Return [X, Y] of the center of cell containing provided text 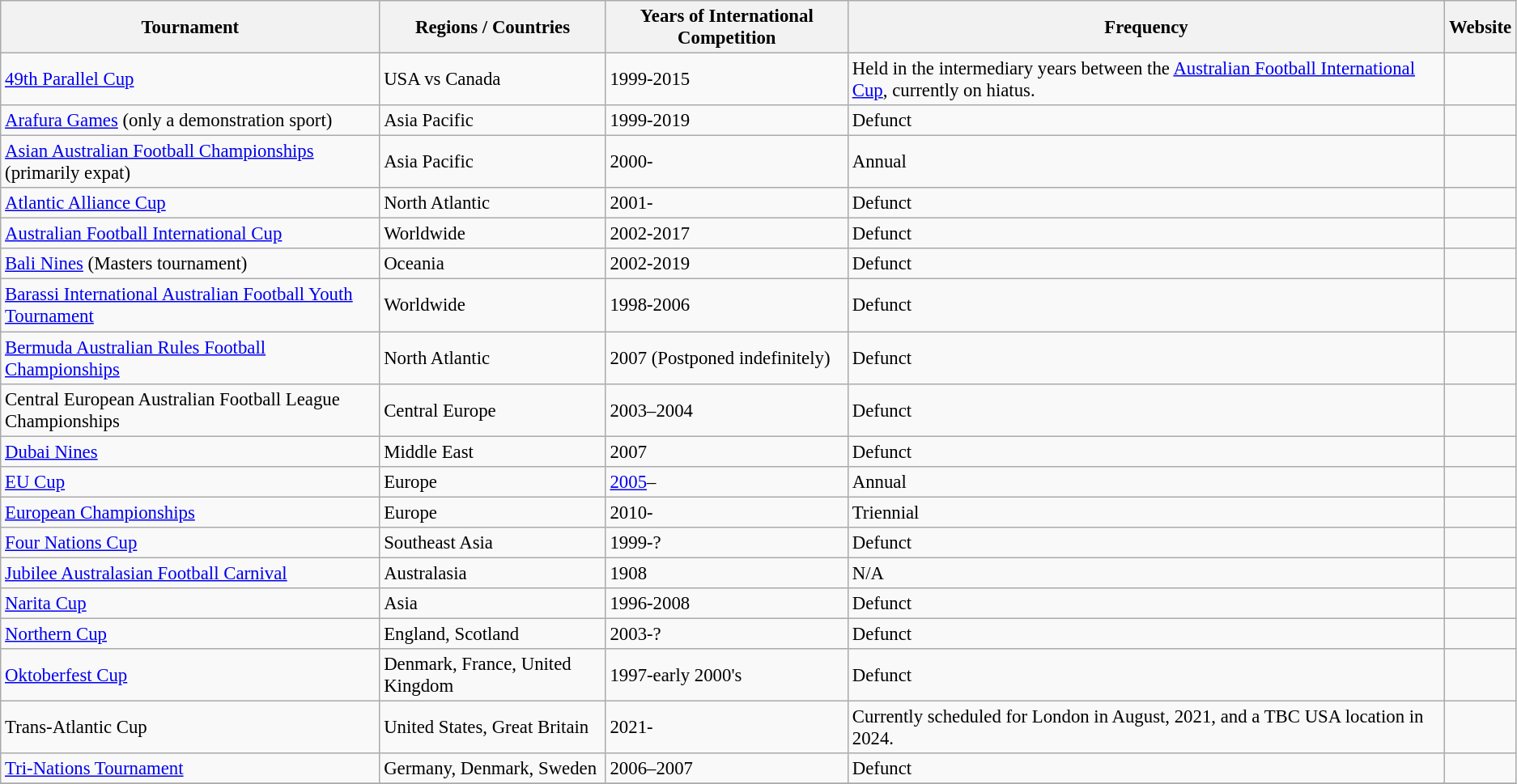
Arafura Games (only a demonstration sport) [190, 121]
Germany, Denmark, Sweden [492, 769]
Four Nations Cup [190, 543]
EU Cup [190, 481]
1999-2015 [727, 79]
2002-2019 [727, 265]
2005– [727, 481]
England, Scotland [492, 634]
1998-2006 [727, 306]
2003–2004 [727, 409]
2001- [727, 203]
Bermuda Australian Rules Football Championships [190, 358]
2021- [727, 728]
Central Europe [492, 409]
2006–2007 [727, 769]
Tri-Nations Tournament [190, 769]
Narita Cup [190, 604]
Asian Australian Football Championships (primarily expat) [190, 162]
Currently scheduled for London in August, 2021, and a TBC USA location in 2024. [1146, 728]
Regions / Countries [492, 28]
Triennial [1146, 512]
Northern Cup [190, 634]
USA vs Canada [492, 79]
Website [1481, 28]
1996-2008 [727, 604]
Bali Nines (Masters tournament) [190, 265]
49th Parallel Cup [190, 79]
Frequency [1146, 28]
2003-? [727, 634]
2007 (Postponed indefinitely) [727, 358]
Held in the intermediary years between the Australian Football International Cup, currently on hiatus. [1146, 79]
Southeast Asia [492, 543]
Barassi International Australian Football Youth Tournament [190, 306]
Years of International Competition [727, 28]
2007 [727, 451]
Central European Australian Football League Championships [190, 409]
Oceania [492, 265]
Trans-Atlantic Cup [190, 728]
2002-2017 [727, 234]
1908 [727, 573]
Tournament [190, 28]
Oktoberfest Cup [190, 675]
Denmark, France, United Kingdom [492, 675]
N/A [1146, 573]
European Championships [190, 512]
1999-2019 [727, 121]
Dubai Nines [190, 451]
Australasia [492, 573]
Australian Football International Cup [190, 234]
2000- [727, 162]
United States, Great Britain [492, 728]
Asia [492, 604]
Atlantic Alliance Cup [190, 203]
1999-? [727, 543]
2010- [727, 512]
1997-early 2000's [727, 675]
Middle East [492, 451]
Jubilee Australasian Football Carnival [190, 573]
